Locate the cell with the specified text and output its [X, Y] center coordinate. 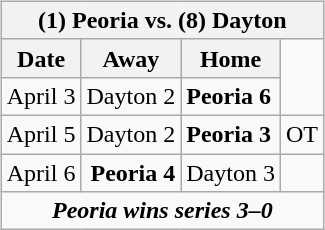
Peoria 4 [131, 173]
Peoria 6 [231, 96]
Date [41, 58]
Peoria 3 [231, 134]
April 3 [41, 96]
(1) Peoria vs. (8) Dayton [162, 20]
Peoria wins series 3–0 [162, 211]
Dayton 3 [231, 173]
April 5 [41, 134]
April 6 [41, 173]
Home [231, 58]
Away [131, 58]
OT [302, 134]
